Output the (X, Y) coordinate of the center of the cell containing the given text.  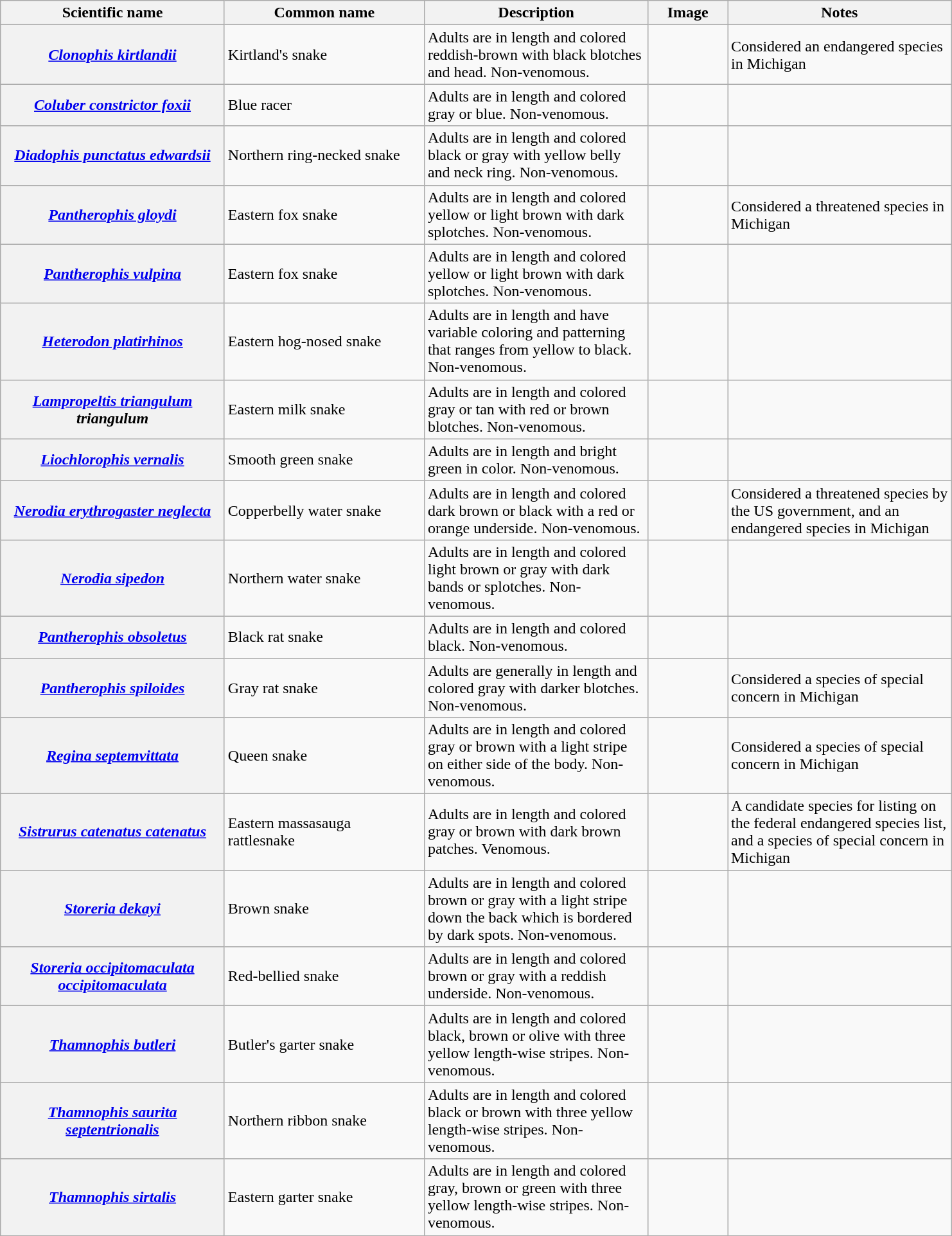
Blue racer (324, 105)
Diadophis punctatus edwardsii (113, 155)
A candidate species for listing on the federal endangered species list, and a species of special concern in Michigan (839, 833)
Copperbelly water snake (324, 510)
Pantherophis spiloides (113, 687)
Common name (324, 13)
Pantherophis obsoletus (113, 637)
Adults are in length and have variable coloring and patterning that ranges from yellow to black. Non-venomous. (536, 342)
Smooth green snake (324, 460)
Adults are in length and colored reddish-brown with black blotches and head. Non-venomous. (536, 55)
Northern water snake (324, 578)
Adults are in length and colored gray or brown with a light stripe on either side of the body. Non-venomous. (536, 755)
Adults are generally in length and colored gray with darker blotches. Non-venomous. (536, 687)
Adults are in length and colored gray or blue. Non-venomous. (536, 105)
Considered a threatened species by the US government, and an endangered species in Michigan (839, 510)
Brown snake (324, 908)
Description (536, 13)
Adults are in length and colored gray or brown with dark brown patches. Venomous. (536, 833)
Adults are in length and colored black, brown or olive with three yellow length-wise stripes. Non-venomous. (536, 1045)
Scientific name (113, 13)
Butler's garter snake (324, 1045)
Notes (839, 13)
Adults are in length and colored black or brown with three yellow length-wise stripes. Non-venomous. (536, 1120)
Northern ribbon snake (324, 1120)
Adults are in length and colored brown or gray with a reddish underside. Non-venomous. (536, 976)
Adults are in length and colored dark brown or black with a red or orange underside. Non-venomous. (536, 510)
Adults are in length and colored gray or tan with red or brown blotches. Non-venomous. (536, 409)
Kirtland's snake (324, 55)
Eastern milk snake (324, 409)
Clonophis kirtlandii (113, 55)
Nerodia sipedon (113, 578)
Northern ring-necked snake (324, 155)
Storeria occipitomaculata occipitomaculata (113, 976)
Eastern hog-nosed snake (324, 342)
Heterodon platirhinos (113, 342)
Thamnophis saurita septentrionalis (113, 1120)
Sistrurus catenatus catenatus (113, 833)
Adults are in length and colored black. Non-venomous. (536, 637)
Gray rat snake (324, 687)
Queen snake (324, 755)
Nerodia erythrogaster neglecta (113, 510)
Black rat snake (324, 637)
Thamnophis butleri (113, 1045)
Image (688, 13)
Lampropeltis triangulum triangulum (113, 409)
Storeria dekayi (113, 908)
Considered an endangered species in Michigan (839, 55)
Adults are in length and colored brown or gray with a light stripe down the back which is bordered by dark spots. Non-venomous. (536, 908)
Red-bellied snake (324, 976)
Liochlorophis vernalis (113, 460)
Pantherophis vulpina (113, 274)
Adults are in length and colored black or gray with yellow belly and neck ring. Non-venomous. (536, 155)
Adults are in length and colored gray, brown or green with three yellow length-wise stripes. Non-venomous. (536, 1197)
Adults are in length and bright green in color. Non-venomous. (536, 460)
Thamnophis sirtalis (113, 1197)
Pantherophis gloydi (113, 215)
Eastern massasauga rattlesnake (324, 833)
Eastern garter snake (324, 1197)
Considered a threatened species in Michigan (839, 215)
Coluber constrictor foxii (113, 105)
Adults are in length and colored light brown or gray with dark bands or splotches. Non-venomous. (536, 578)
Regina septemvittata (113, 755)
